Return (X, Y) of the center of cell containing provided text 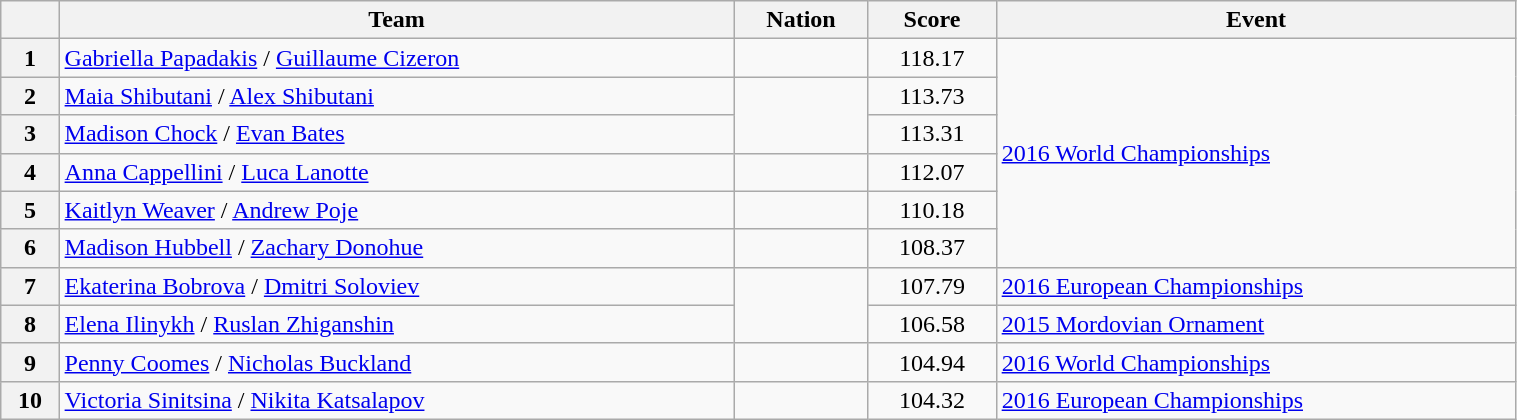
Ekaterina Bobrova / Dmitri Soloviev (396, 286)
2015 Mordovian Ornament (1256, 324)
Nation (801, 20)
5 (30, 210)
3 (30, 134)
108.37 (932, 248)
113.73 (932, 96)
Penny Coomes / Nicholas Buckland (396, 362)
Event (1256, 20)
Gabriella Papadakis / Guillaume Cizeron (396, 58)
106.58 (932, 324)
112.07 (932, 172)
Elena Ilinykh / Ruslan Zhiganshin (396, 324)
Maia Shibutani / Alex Shibutani (396, 96)
104.32 (932, 400)
1 (30, 58)
Victoria Sinitsina / Nikita Katsalapov (396, 400)
113.31 (932, 134)
Team (396, 20)
118.17 (932, 58)
8 (30, 324)
6 (30, 248)
Madison Chock / Evan Bates (396, 134)
9 (30, 362)
10 (30, 400)
Score (932, 20)
110.18 (932, 210)
104.94 (932, 362)
Kaitlyn Weaver / Andrew Poje (396, 210)
107.79 (932, 286)
4 (30, 172)
Madison Hubbell / Zachary Donohue (396, 248)
7 (30, 286)
2 (30, 96)
Anna Cappellini / Luca Lanotte (396, 172)
